Return [X, Y] of the center of cell containing provided text 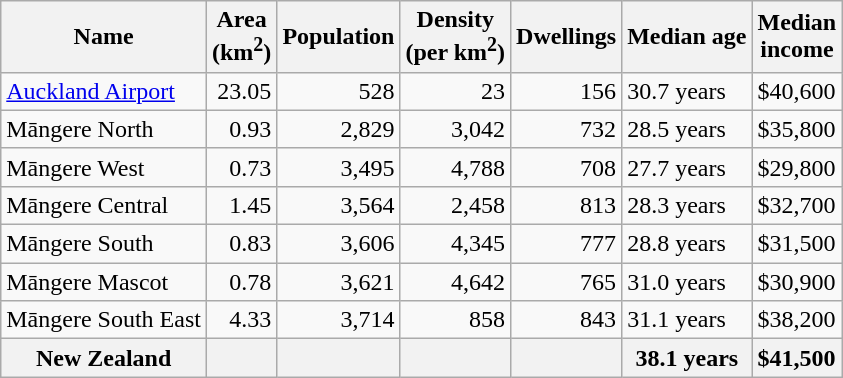
Medianincome [797, 37]
813 [566, 205]
765 [566, 282]
2,829 [338, 129]
0.78 [241, 282]
28.8 years [687, 244]
Auckland Airport [104, 91]
3,714 [338, 320]
528 [338, 91]
3,564 [338, 205]
708 [566, 167]
$32,700 [797, 205]
Population [338, 37]
732 [566, 129]
3,606 [338, 244]
23 [456, 91]
Density(per km2) [456, 37]
Māngere South [104, 244]
$40,600 [797, 91]
28.5 years [687, 129]
23.05 [241, 91]
Median age [687, 37]
Māngere South East [104, 320]
3,042 [456, 129]
30.7 years [687, 91]
4.33 [241, 320]
3,621 [338, 282]
$38,200 [797, 320]
31.0 years [687, 282]
27.7 years [687, 167]
4,345 [456, 244]
0.83 [241, 244]
156 [566, 91]
4,642 [456, 282]
38.1 years [687, 358]
Area(km2) [241, 37]
Māngere Mascot [104, 282]
777 [566, 244]
1.45 [241, 205]
$30,900 [797, 282]
858 [456, 320]
28.3 years [687, 205]
31.1 years [687, 320]
$41,500 [797, 358]
New Zealand [104, 358]
3,495 [338, 167]
2,458 [456, 205]
$29,800 [797, 167]
4,788 [456, 167]
843 [566, 320]
Māngere West [104, 167]
0.73 [241, 167]
Māngere Central [104, 205]
Māngere North [104, 129]
Name [104, 37]
$35,800 [797, 129]
Dwellings [566, 37]
$31,500 [797, 244]
0.93 [241, 129]
